Determine the (X, Y) coordinate at the center of the cell enclosing the given text.  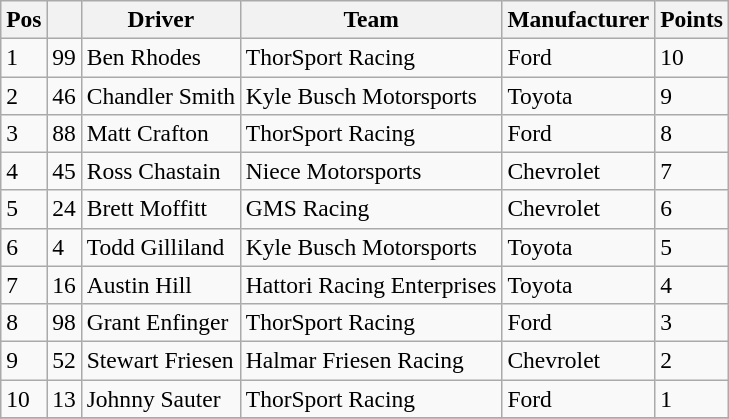
Brett Moffitt (160, 209)
Hattori Racing Enterprises (371, 285)
Driver (160, 19)
16 (64, 285)
Matt Crafton (160, 133)
Team (371, 19)
Grant Enfinger (160, 322)
98 (64, 322)
46 (64, 95)
Pos (24, 19)
Ross Chastain (160, 171)
Manufacturer (578, 19)
GMS Racing (371, 209)
45 (64, 171)
99 (64, 57)
Chandler Smith (160, 95)
13 (64, 398)
Johnny Sauter (160, 398)
88 (64, 133)
Halmar Friesen Racing (371, 360)
Austin Hill (160, 285)
Stewart Friesen (160, 360)
Points (692, 19)
Todd Gilliland (160, 247)
Niece Motorsports (371, 171)
24 (64, 209)
Ben Rhodes (160, 57)
52 (64, 360)
